Capture the cell that displays the provided text and extract its (X, Y) central coordinate. 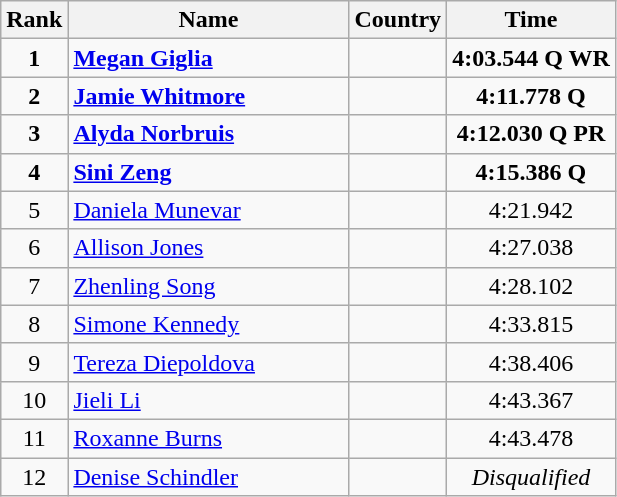
Name (208, 20)
Megan Giglia (208, 58)
Country (398, 20)
Tereza Diepoldova (208, 362)
Jamie Whitmore (208, 96)
Sini Zeng (208, 172)
4:15.386 Q (532, 172)
4:33.815 (532, 324)
Rank (34, 20)
2 (34, 96)
Disqualified (532, 477)
4:38.406 (532, 362)
4 (34, 172)
4:03.544 Q WR (532, 58)
Denise Schindler (208, 477)
8 (34, 324)
Time (532, 20)
12 (34, 477)
9 (34, 362)
4:43.367 (532, 400)
6 (34, 248)
1 (34, 58)
4:27.038 (532, 248)
5 (34, 210)
10 (34, 400)
4:43.478 (532, 438)
Alyda Norbruis (208, 134)
4:28.102 (532, 286)
7 (34, 286)
Daniela Munevar (208, 210)
Allison Jones (208, 248)
Simone Kennedy (208, 324)
4:12.030 Q PR (532, 134)
Roxanne Burns (208, 438)
3 (34, 134)
4:21.942 (532, 210)
4:11.778 Q (532, 96)
Jieli Li (208, 400)
11 (34, 438)
Zhenling Song (208, 286)
